Identify which cell holds the provided text, then report its [X, Y] central coordinate. 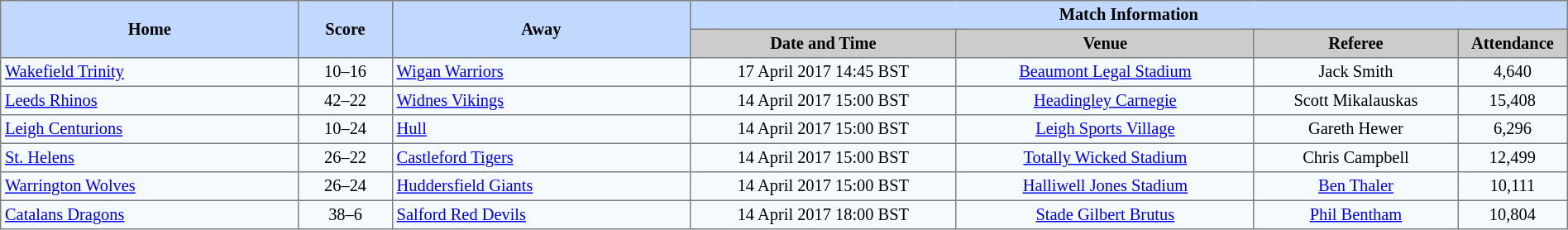
Away [541, 30]
Venue [1105, 43]
Match Information [1128, 15]
Wakefield Trinity [150, 72]
Ben Thaler [1355, 186]
38–6 [346, 214]
26–22 [346, 157]
Salford Red Devils [541, 214]
15,408 [1513, 100]
Hull [541, 129]
26–24 [346, 186]
Stade Gilbert Brutus [1105, 214]
Phil Bentham [1355, 214]
6,296 [1513, 129]
Huddersfield Giants [541, 186]
Warrington Wolves [150, 186]
St. Helens [150, 157]
Score [346, 30]
Headingley Carnegie [1105, 100]
Scott Mikalauskas [1355, 100]
Attendance [1513, 43]
Catalans Dragons [150, 214]
Home [150, 30]
Leigh Sports Village [1105, 129]
14 April 2017 18:00 BST [823, 214]
Date and Time [823, 43]
Wigan Warriors [541, 72]
Referee [1355, 43]
Totally Wicked Stadium [1105, 157]
10–16 [346, 72]
Beaumont Legal Stadium [1105, 72]
10,111 [1513, 186]
10–24 [346, 129]
12,499 [1513, 157]
Leeds Rhinos [150, 100]
10,804 [1513, 214]
42–22 [346, 100]
Gareth Hewer [1355, 129]
Leigh Centurions [150, 129]
17 April 2017 14:45 BST [823, 72]
4,640 [1513, 72]
Castleford Tigers [541, 157]
Widnes Vikings [541, 100]
Chris Campbell [1355, 157]
Halliwell Jones Stadium [1105, 186]
Jack Smith [1355, 72]
